Identify which cell holds the provided text, then report its [x, y] central coordinate. 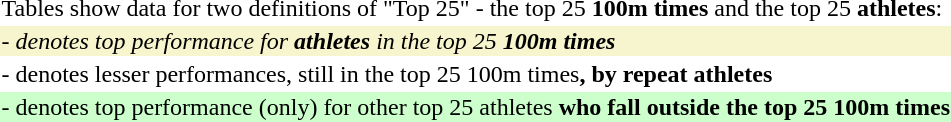
- denotes top performance for athletes in the top 25 100m times [476, 41]
- denotes lesser performances, still in the top 25 100m times, by repeat athletes [476, 74]
- denotes top performance (only) for other top 25 athletes who fall outside the top 25 100m times [476, 107]
